Return [X, Y] of the center of cell containing provided text 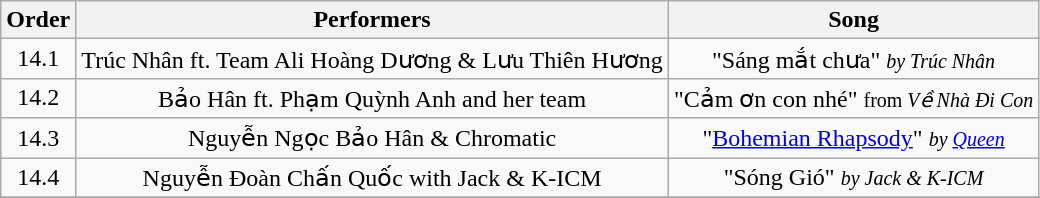
"Sóng Gió" by Jack & K-ICM [853, 178]
14.2 [38, 98]
Performers [372, 20]
Nguyễn Đoàn Chấn Quốc with Jack & K-ICM [372, 178]
14.1 [38, 59]
14.3 [38, 138]
Song [853, 20]
14.4 [38, 178]
Bảo Hân ft. Phạm Quỳnh Anh and her team [372, 98]
"Bohemian Rhapsody" by Queen [853, 138]
Trúc Nhân ft. Team Ali Hoàng Dương & Lưu Thiên Hương [372, 59]
"Sáng mắt chưa" by Trúc Nhân [853, 59]
Order [38, 20]
"Cảm ơn con nhé" from Về Nhà Đi Con [853, 98]
Nguyễn Ngọc Bảo Hân & Chromatic [372, 138]
